Capture the cell that displays the provided text and extract its (x, y) central coordinate. 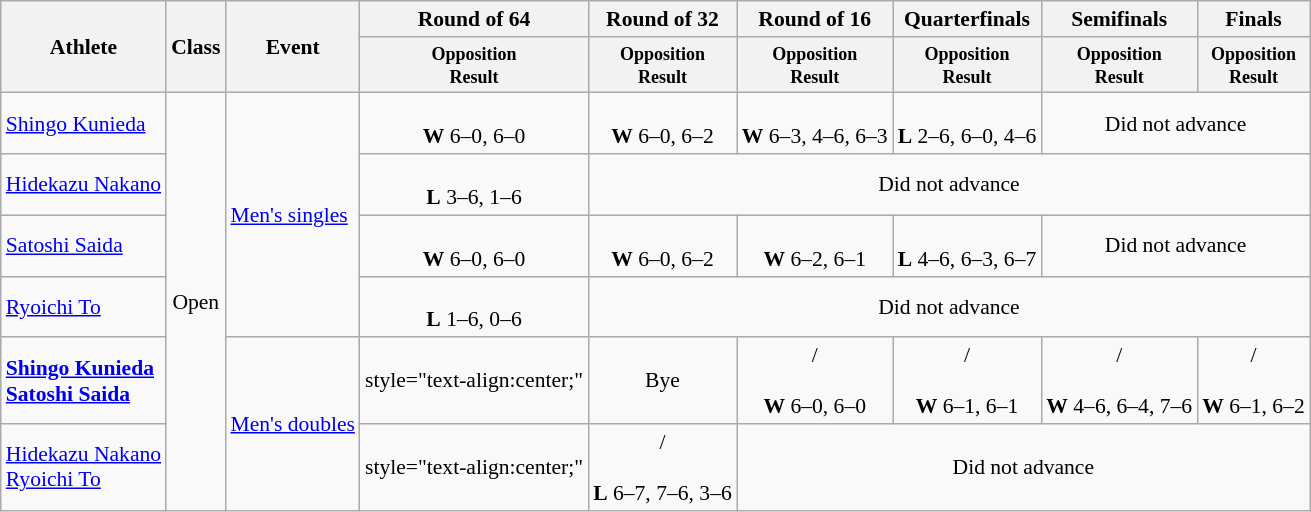
W 6–2, 6–1 (815, 246)
Men's doubles (292, 424)
Round of 16 (815, 19)
Event (292, 47)
Ryoichi To (84, 306)
Satoshi Saida (84, 246)
Shingo Kunieda Satoshi Saida (84, 382)
Hidekazu Nakano Ryoichi To (84, 468)
L 1–6, 0–6 (474, 306)
Men's singles (292, 215)
W 6–3, 4–6, 6–3 (815, 124)
Open (196, 302)
L 4–6, 6–3, 6–7 (968, 246)
Hidekazu Nakano (84, 184)
/ W 6–1, 6–1 (968, 382)
Bye (662, 382)
Semifinals (1119, 19)
Shingo Kunieda (84, 124)
L 3–6, 1–6 (474, 184)
/ L 6–7, 7–6, 3–6 (662, 468)
Class (196, 47)
/ W 6–0, 6–0 (815, 382)
L 2–6, 6–0, 4–6 (968, 124)
Finals (1254, 19)
/ W 6–1, 6–2 (1254, 382)
Quarterfinals (968, 19)
Round of 32 (662, 19)
Athlete (84, 47)
/ W 4–6, 6–4, 7–6 (1119, 382)
Round of 64 (474, 19)
